Extract the (x, y) coordinate from the center of the cell holding the provided text.  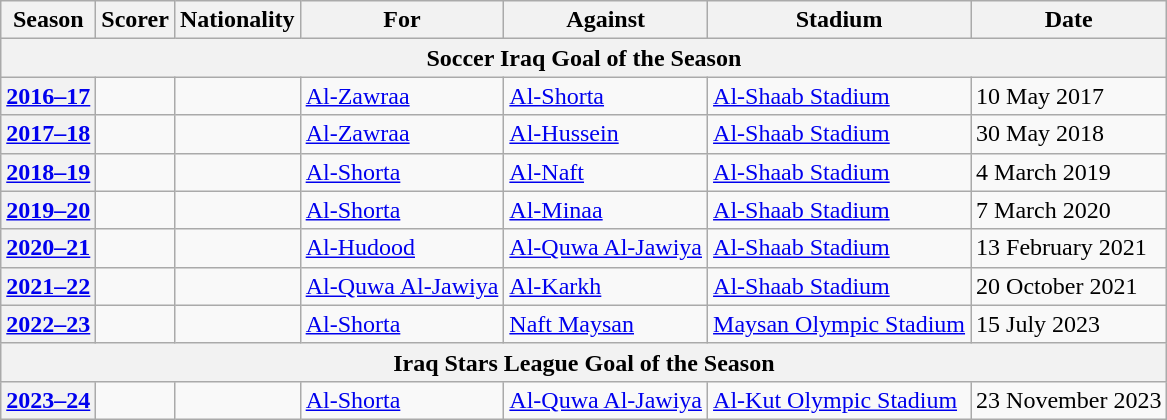
2017–18 (48, 134)
4 March 2019 (1069, 172)
Al-Naft (606, 172)
13 February 2021 (1069, 248)
Al-Karkh (606, 286)
10 May 2017 (1069, 96)
30 May 2018 (1069, 134)
For (402, 20)
Maysan Olympic Stadium (840, 324)
2021–22 (48, 286)
2020–21 (48, 248)
Al-Hussein (606, 134)
2016–17 (48, 96)
Against (606, 20)
2019–20 (48, 210)
Soccer Iraq Goal of the Season (584, 58)
2022–23 (48, 324)
Date (1069, 20)
Nationality (237, 20)
Scorer (136, 20)
Naft Maysan (606, 324)
20 October 2021 (1069, 286)
Stadium (840, 20)
7 March 2020 (1069, 210)
Al-Hudood (402, 248)
Iraq Stars League Goal of the Season (584, 362)
Al-Minaa (606, 210)
2018–19 (48, 172)
Al-Kut Olympic Stadium (840, 400)
Season (48, 20)
2023–24 (48, 400)
15 July 2023 (1069, 324)
23 November 2023 (1069, 400)
